For the text-containing cell, return its midpoint in (x, y) coordinate format. 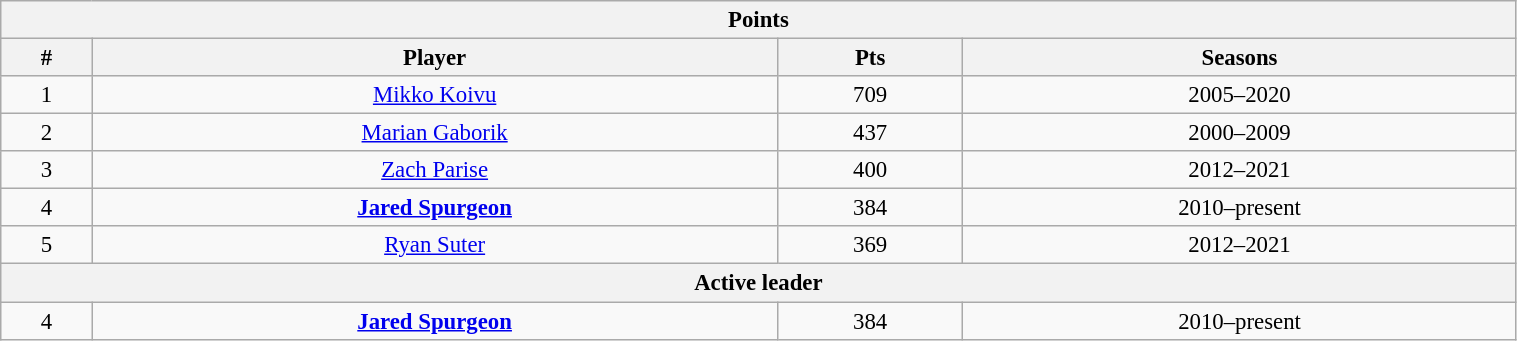
5 (46, 245)
Active leader (758, 283)
Points (758, 20)
709 (870, 95)
2 (46, 133)
Zach Parise (434, 170)
1 (46, 95)
Pts (870, 58)
2000–2009 (1240, 133)
400 (870, 170)
Mikko Koivu (434, 95)
2005–2020 (1240, 95)
3 (46, 170)
# (46, 58)
437 (870, 133)
Player (434, 58)
Seasons (1240, 58)
Marian Gaborik (434, 133)
Ryan Suter (434, 245)
369 (870, 245)
